Output the [X, Y] coordinate of the center of the cell containing the given text.  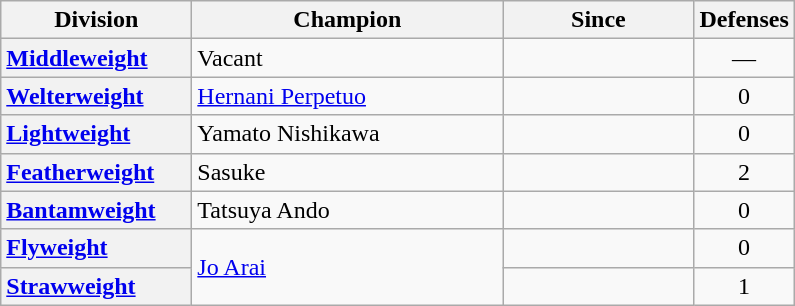
Jo Arai [348, 267]
Vacant [348, 58]
1 [744, 286]
Flyweight [96, 248]
Since [598, 20]
2 [744, 172]
— [744, 58]
Middleweight [96, 58]
Featherweight [96, 172]
Lightweight [96, 134]
Bantamweight [96, 210]
Champion [348, 20]
Division [96, 20]
Welterweight [96, 96]
Defenses [744, 20]
Hernani Perpetuo [348, 96]
Yamato Nishikawa [348, 134]
Sasuke [348, 172]
Strawweight [96, 286]
Tatsuya Ando [348, 210]
